Find where the given text appears and provide that cell's center as [x, y] coordinate. 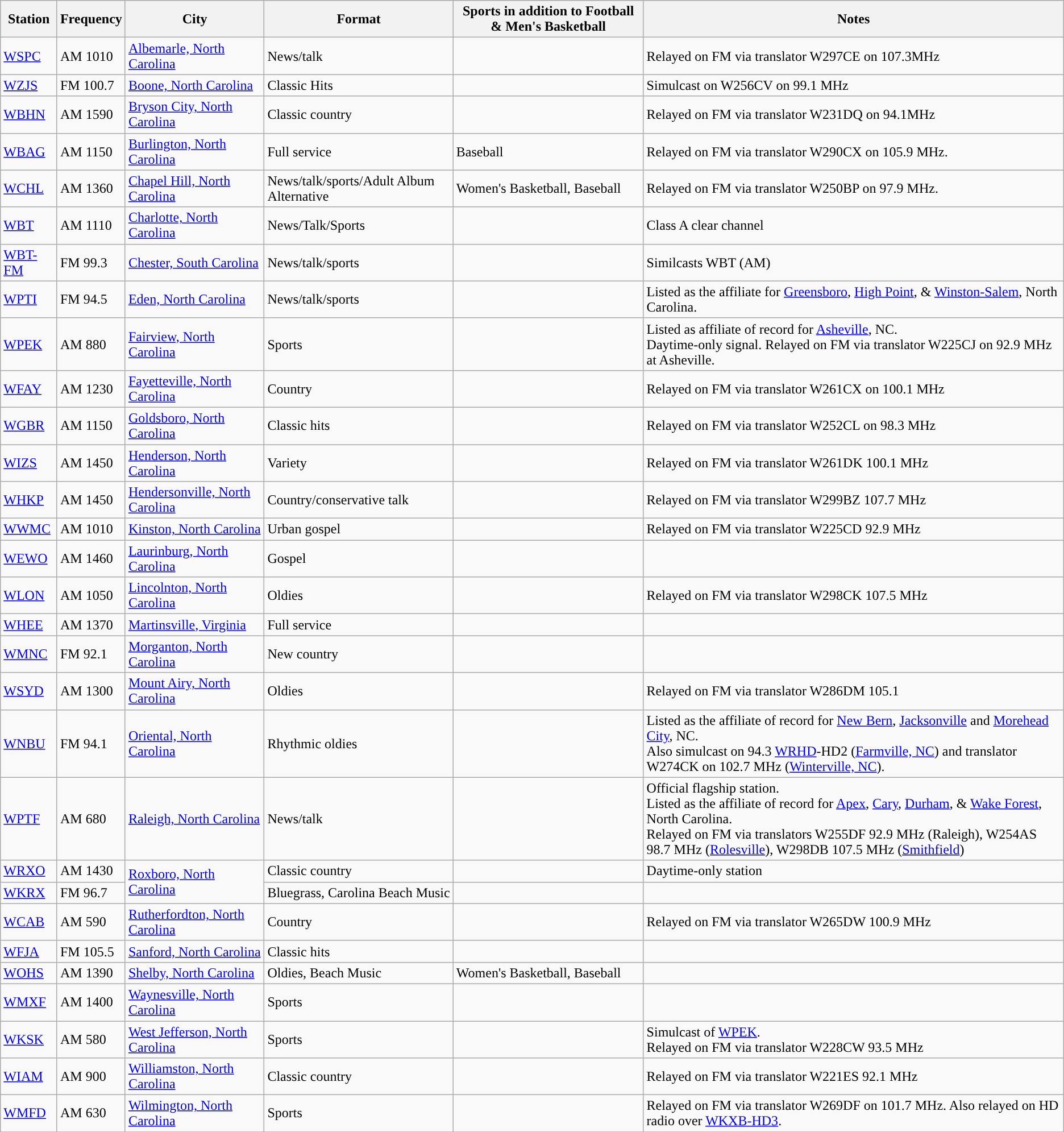
AM 1370 [91, 625]
AM 590 [91, 922]
Notes [854, 19]
Oldies, Beach Music [359, 973]
Variety [359, 463]
Relayed on FM via translator W298CK 107.5 MHz [854, 596]
City [194, 19]
AM 1050 [91, 596]
WMFD [29, 1113]
WIAM [29, 1077]
Eden, North Carolina [194, 299]
WGBR [29, 425]
Relayed on FM via translator W297CE on 107.3MHz [854, 56]
Fairview, North Carolina [194, 344]
News/talk/sports/Adult Album Alternative [359, 189]
WCAB [29, 922]
Burlington, North Carolina [194, 151]
WHKP [29, 500]
WKSK [29, 1039]
Charlotte, North Carolina [194, 225]
Hendersonville, North Carolina [194, 500]
Classic Hits [359, 85]
AM 1230 [91, 389]
WZJS [29, 85]
Relayed on FM via translator W265DW 100.9 MHz [854, 922]
Wilmington, North Carolina [194, 1113]
WFAY [29, 389]
Listed as affiliate of record for Asheville, NC.Daytime-only signal. Relayed on FM via translator W225CJ on 92.9 MHz at Asheville. [854, 344]
Relayed on FM via translator W231DQ on 94.1MHz [854, 115]
Albemarle, North Carolina [194, 56]
Similcasts WBT (AM) [854, 263]
Mount Airy, North Carolina [194, 691]
Station [29, 19]
Fayetteville, North Carolina [194, 389]
AM 1110 [91, 225]
AM 1300 [91, 691]
Shelby, North Carolina [194, 973]
WMNC [29, 654]
Frequency [91, 19]
Baseball [548, 151]
New country [359, 654]
WCHL [29, 189]
Sports in addition to Football & Men's Basketball [548, 19]
AM 880 [91, 344]
WBT-FM [29, 263]
Listed as the affiliate for Greensboro, High Point, & Winston-Salem, North Carolina. [854, 299]
WBT [29, 225]
WLON [29, 596]
Sanford, North Carolina [194, 951]
WFJA [29, 951]
AM 1590 [91, 115]
WPTI [29, 299]
Relayed on FM via translator W225CD 92.9 MHz [854, 529]
Goldsboro, North Carolina [194, 425]
AM 900 [91, 1077]
Chester, South Carolina [194, 263]
Relayed on FM via translator W261DK 100.1 MHz [854, 463]
Rhythmic oldies [359, 744]
AM 1360 [91, 189]
WMXF [29, 1002]
Relayed on FM via translator W286DM 105.1 [854, 691]
FM 100.7 [91, 85]
WNBU [29, 744]
Relayed on FM via translator W299BZ 107.7 MHz [854, 500]
Relayed on FM via translator W250BP on 97.9 MHz. [854, 189]
FM 94.1 [91, 744]
Bryson City, North Carolina [194, 115]
WSYD [29, 691]
Morganton, North Carolina [194, 654]
WOHS [29, 973]
Gospel [359, 558]
AM 1400 [91, 1002]
FM 99.3 [91, 263]
Urban gospel [359, 529]
Class A clear channel [854, 225]
Relayed on FM via translator W252CL on 98.3 MHz [854, 425]
WRXO [29, 871]
Kinston, North Carolina [194, 529]
Rutherfordton, North Carolina [194, 922]
Format [359, 19]
Bluegrass, Carolina Beach Music [359, 893]
WBHN [29, 115]
Relayed on FM via translator W269DF on 101.7 MHz. Also relayed on HD radio over WKXB-HD3. [854, 1113]
WPEK [29, 344]
WIZS [29, 463]
Daytime-only station [854, 871]
WEWO [29, 558]
FM 94.5 [91, 299]
Simulcast on W256CV on 99.1 MHz [854, 85]
West Jefferson, North Carolina [194, 1039]
WSPC [29, 56]
Laurinburg, North Carolina [194, 558]
Lincolnton, North Carolina [194, 596]
Boone, North Carolina [194, 85]
Country/conservative talk [359, 500]
Martinsville, Virginia [194, 625]
Roxboro, North Carolina [194, 882]
AM 580 [91, 1039]
Williamston, North Carolina [194, 1077]
Relayed on FM via translator W261CX on 100.1 MHz [854, 389]
Relayed on FM via translator W290CX on 105.9 MHz. [854, 151]
WKRX [29, 893]
WBAG [29, 151]
Simulcast of WPEK.Relayed on FM via translator W228CW 93.5 MHz [854, 1039]
AM 1390 [91, 973]
Relayed on FM via translator W221ES 92.1 MHz [854, 1077]
WWMC [29, 529]
AM 630 [91, 1113]
Oriental, North Carolina [194, 744]
FM 105.5 [91, 951]
Chapel Hill, North Carolina [194, 189]
Raleigh, North Carolina [194, 819]
AM 680 [91, 819]
FM 92.1 [91, 654]
News/Talk/Sports [359, 225]
Henderson, North Carolina [194, 463]
WPTF [29, 819]
FM 96.7 [91, 893]
WHEE [29, 625]
Waynesville, North Carolina [194, 1002]
AM 1460 [91, 558]
AM 1430 [91, 871]
